Provide the [X, Y] coordinate of the cell's center where the given text is located.  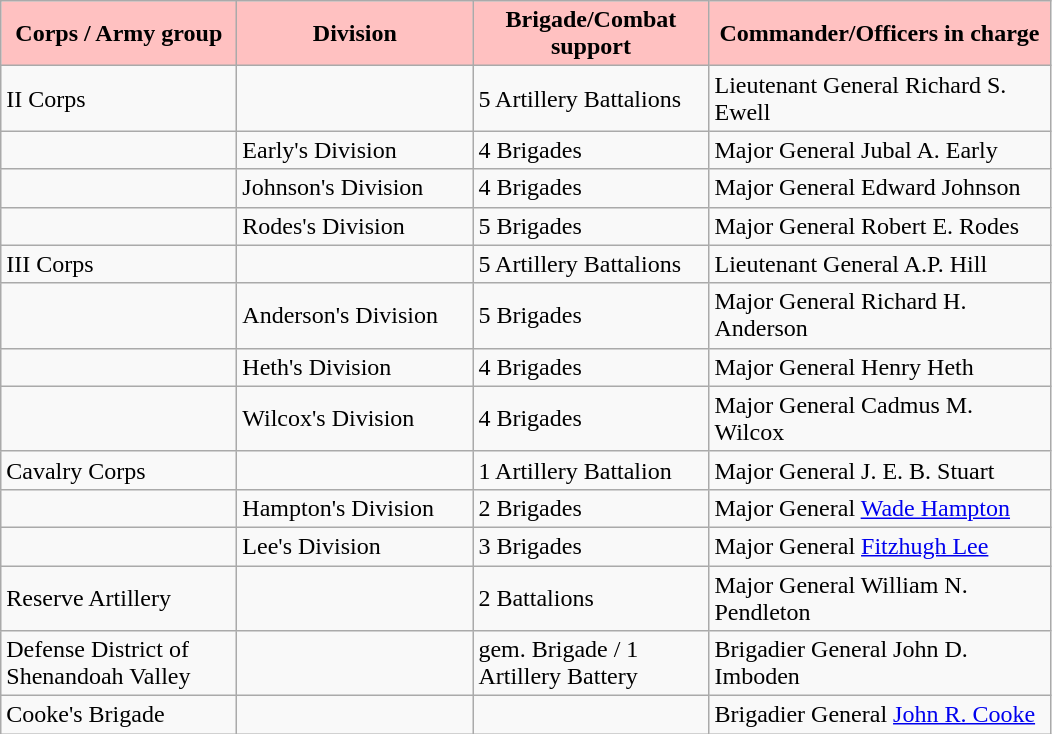
Defense District of Shenandoah Valley [119, 664]
Lee's Division [355, 546]
III Corps [119, 264]
Major General Cadmus M. Wilcox [880, 418]
Major General Richard H. Anderson [880, 316]
Reserve Artillery [119, 598]
Cavalry Corps [119, 470]
Commander/Officers in charge [880, 34]
Early's Division [355, 150]
gem. Brigade / 1 Artillery Battery [591, 664]
Major General Wade Hampton [880, 508]
Major General William N. Pendleton [880, 598]
1 Artillery Battalion [591, 470]
Rodes's Division [355, 226]
2 Battalions [591, 598]
Division [355, 34]
Major General Fitzhugh Lee [880, 546]
Major General Jubal A. Early [880, 150]
Major General Henry Heth [880, 367]
Heth's Division [355, 367]
Corps / Army group [119, 34]
3 Brigades [591, 546]
Anderson's Division [355, 316]
Cooke's Brigade [119, 715]
Hampton's Division [355, 508]
Brigade/Combat support [591, 34]
Johnson's Division [355, 188]
Major General Edward Johnson [880, 188]
Brigadier General John D. Imboden [880, 664]
Major General J. E. B. Stuart [880, 470]
II Corps [119, 98]
Major General Robert E. Rodes [880, 226]
2 Brigades [591, 508]
Lieutenant General A.P. Hill [880, 264]
Brigadier General John R. Cooke [880, 715]
Lieutenant General Richard S. Ewell [880, 98]
Wilcox's Division [355, 418]
